Search for the cell housing the specified text and yield its (x, y) center coordinate. 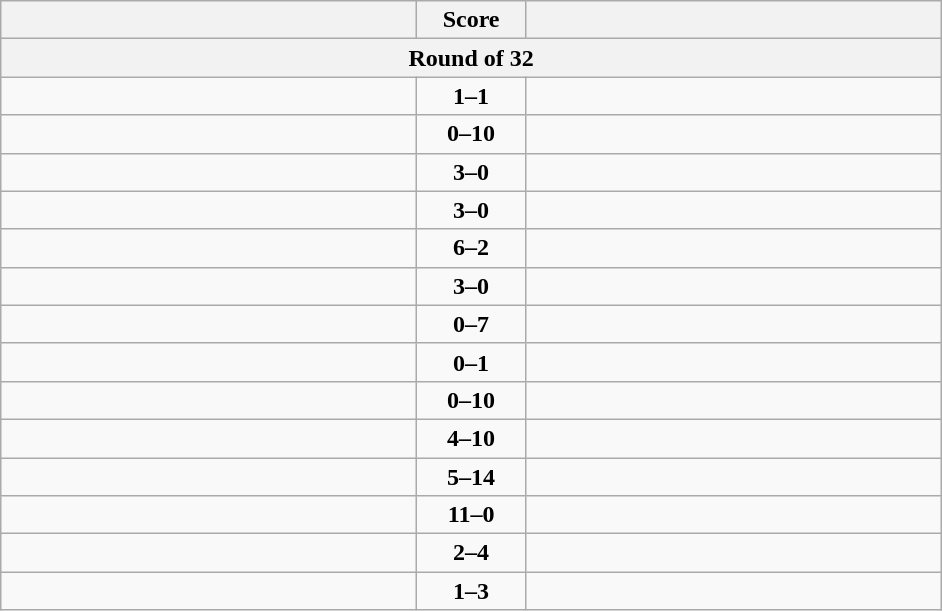
1–3 (472, 591)
0–7 (472, 324)
1–1 (472, 96)
Score (472, 20)
5–14 (472, 477)
2–4 (472, 553)
11–0 (472, 515)
4–10 (472, 438)
Round of 32 (472, 58)
6–2 (472, 248)
0–1 (472, 362)
